Determine the [X, Y] coordinate at the center of the cell enclosing the given text.  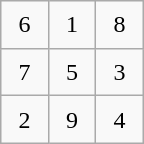
4 [120, 120]
6 [24, 24]
9 [72, 120]
8 [120, 24]
1 [72, 24]
7 [24, 72]
2 [24, 120]
3 [120, 72]
5 [72, 72]
